For the text-containing cell, return its midpoint in [X, Y] coordinate format. 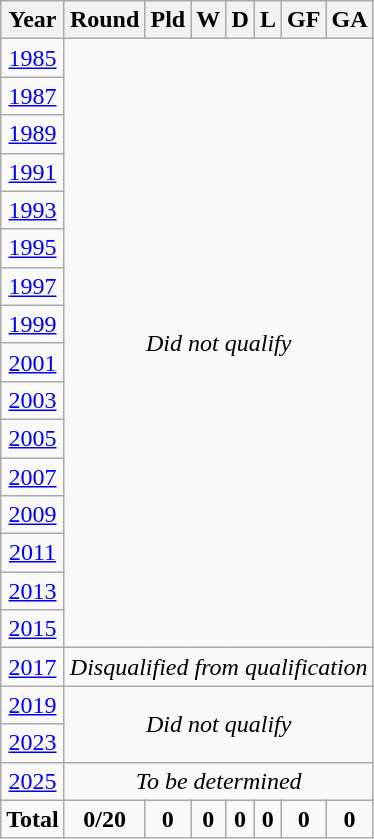
1995 [33, 248]
1997 [33, 286]
1987 [33, 96]
GA [350, 20]
1991 [33, 172]
Disqualified from qualification [218, 667]
2007 [33, 477]
Total [33, 819]
2011 [33, 553]
D [240, 20]
To be determined [218, 781]
2001 [33, 362]
GF [303, 20]
1989 [33, 134]
2009 [33, 515]
L [268, 20]
2015 [33, 629]
2003 [33, 400]
2019 [33, 705]
Year [33, 20]
Round [104, 20]
W [208, 20]
Pld [168, 20]
2017 [33, 667]
2005 [33, 438]
2025 [33, 781]
1993 [33, 210]
1985 [33, 58]
0/20 [104, 819]
2023 [33, 743]
2013 [33, 591]
1999 [33, 324]
